Provide the (x, y) coordinate of the cell's center where the given text is located.  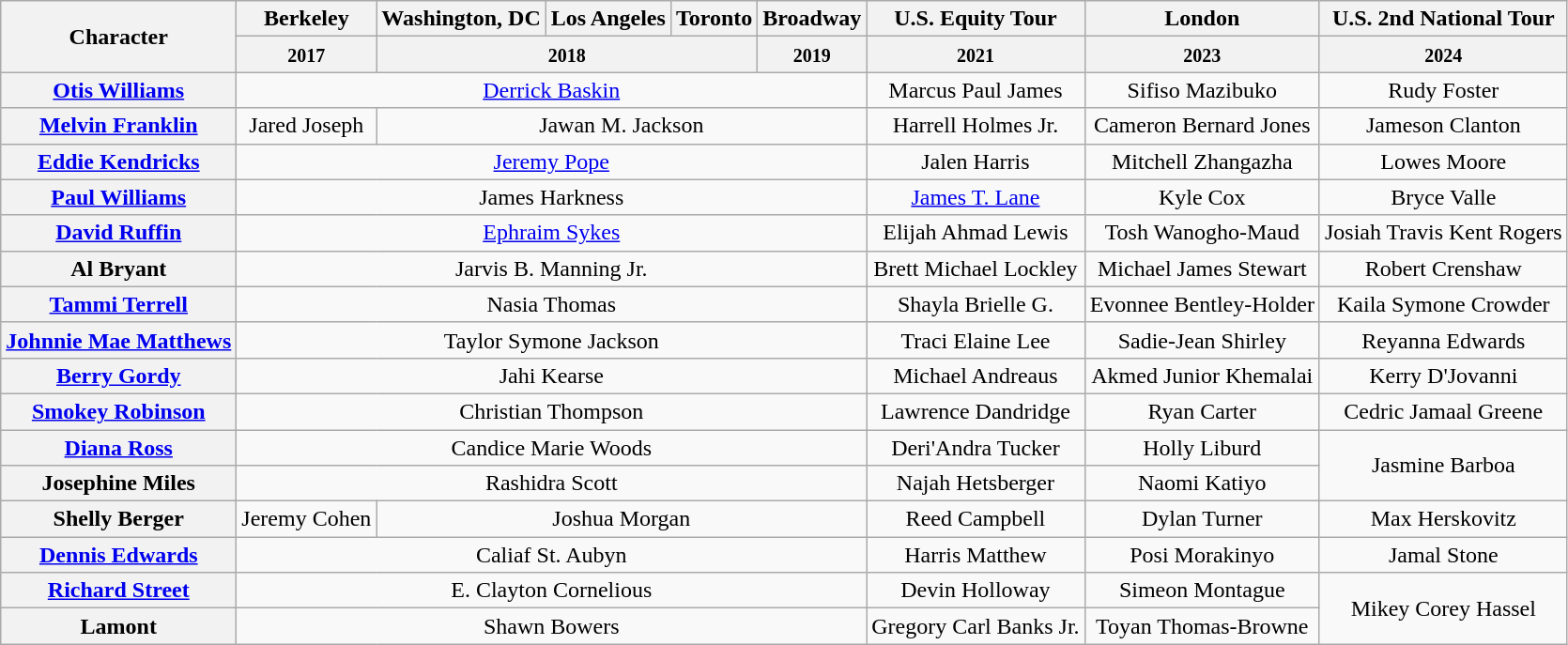
Taylor Symone Jackson (552, 340)
Al Bryant (118, 269)
Richard Street (118, 591)
Harrell Holmes Jr. (976, 126)
Melvin Franklin (118, 126)
Lamont (118, 626)
Elijah Ahmad Lewis (976, 233)
U.S. Equity Tour (976, 19)
Dennis Edwards (118, 555)
Sadie-Jean Shirley (1202, 340)
Akmed Junior Khemalai (1202, 376)
Jalen Harris (976, 161)
Diana Ross (118, 448)
Otis Williams (118, 90)
Rashidra Scott (552, 484)
2021 (976, 54)
Rudy Foster (1443, 90)
Brett Michael Lockley (976, 269)
Shayla Brielle G. (976, 304)
E. Clayton Cornelious (552, 591)
Deri'Andra Tucker (976, 448)
Gregory Carl Banks Jr. (976, 626)
Traci Elaine Lee (976, 340)
Character (118, 37)
U.S. 2nd National Tour (1443, 19)
Bryce Valle (1443, 197)
Cedric Jamaal Greene (1443, 411)
Jameson Clanton (1443, 126)
Jeremy Pope (552, 161)
Michael James Stewart (1202, 269)
Jeremy Cohen (306, 519)
Ephraim Sykes (552, 233)
Mikey Corey Hassel (1443, 608)
Paul Williams (118, 197)
Johnnie Mae Matthews (118, 340)
2018 (567, 54)
Harris Matthew (976, 555)
Tammi Terrell (118, 304)
Eddie Kendricks (118, 161)
Holly Liburd (1202, 448)
Jared Joseph (306, 126)
Mitchell Zhangazha (1202, 161)
Broadway (812, 19)
Christian Thompson (552, 411)
Nasia Thomas (552, 304)
David Ruffin (118, 233)
Joshua Morgan (622, 519)
Dylan Turner (1202, 519)
Smokey Robinson (118, 411)
Jamal Stone (1443, 555)
Caliaf St. Aubyn (552, 555)
Posi Morakinyo (1202, 555)
James T. Lane (976, 197)
Jasmine Barboa (1443, 466)
Toyan Thomas-Browne (1202, 626)
Evonnee Bentley-Holder (1202, 304)
Lawrence Dandridge (976, 411)
Jawan M. Jackson (622, 126)
2017 (306, 54)
2019 (812, 54)
Toronto (714, 19)
Lowes Moore (1443, 161)
Washington, DC (461, 19)
Reed Campbell (976, 519)
Kyle Cox (1202, 197)
London (1202, 19)
Marcus Paul James (976, 90)
Jarvis B. Manning Jr. (552, 269)
Najah Hetsberger (976, 484)
James Harkness (552, 197)
Shawn Bowers (552, 626)
Candice Marie Woods (552, 448)
Cameron Bernard Jones (1202, 126)
Kaila Symone Crowder (1443, 304)
Devin Holloway (976, 591)
Josiah Travis Kent Rogers (1443, 233)
Shelly Berger (118, 519)
Josephine Miles (118, 484)
Kerry D'Jovanni (1443, 376)
Michael Andreaus (976, 376)
Ryan Carter (1202, 411)
Derrick Baskin (552, 90)
Robert Crenshaw (1443, 269)
Berkeley (306, 19)
Jahi Kearse (552, 376)
Los Angeles (608, 19)
Sifiso Mazibuko (1202, 90)
Simeon Montague (1202, 591)
Berry Gordy (118, 376)
Tosh Wanogho-Maud (1202, 233)
Reyanna Edwards (1443, 340)
2024 (1443, 54)
Max Herskovitz (1443, 519)
Naomi Katiyo (1202, 484)
2023 (1202, 54)
